Capture the cell that displays the provided text and extract its (x, y) central coordinate. 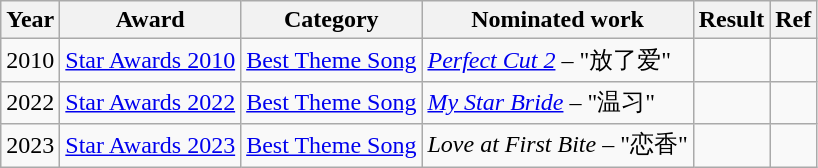
Result (731, 20)
2023 (30, 146)
My Star Bride – "温习" (558, 102)
2010 (30, 60)
Year (30, 20)
Star Awards 2023 (150, 146)
2022 (30, 102)
Perfect Cut 2 – "放了爱" (558, 60)
Star Awards 2022 (150, 102)
Star Awards 2010 (150, 60)
Category (332, 20)
Award (150, 20)
Ref (794, 20)
Nominated work (558, 20)
Love at First Bite – "恋香" (558, 146)
